Pinpoint the cell where the given text exists, returning its [x, y] midpoint coordinate. 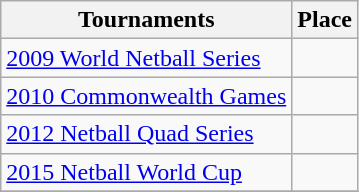
2015 Netball World Cup [146, 172]
Place [325, 20]
2010 Commonwealth Games [146, 96]
2012 Netball Quad Series [146, 134]
Tournaments [146, 20]
2009 World Netball Series [146, 58]
